Detect which cell encompasses the target text, then output its [x, y] center coordinate. 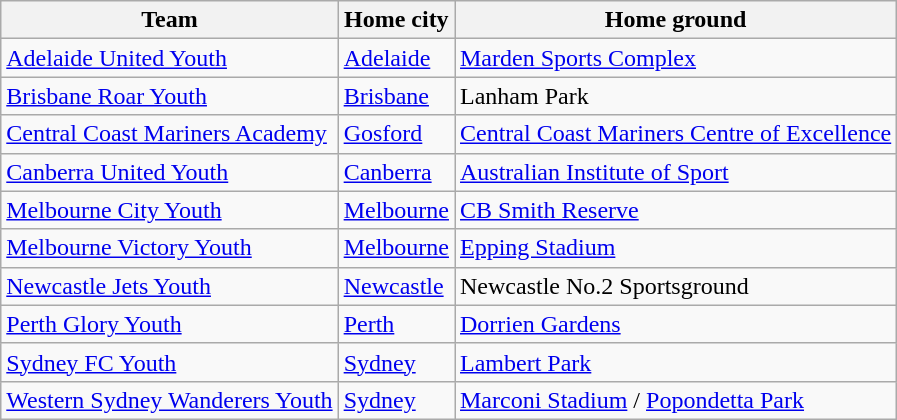
Brisbane Roar Youth [170, 96]
Melbourne Victory Youth [170, 248]
Perth [396, 324]
Perth Glory Youth [170, 324]
Adelaide [396, 58]
Canberra United Youth [170, 172]
Western Sydney Wanderers Youth [170, 400]
Newcastle [396, 286]
Marconi Stadium / Popondetta Park [675, 400]
Newcastle No.2 Sportsground [675, 286]
Melbourne City Youth [170, 210]
Marden Sports Complex [675, 58]
CB Smith Reserve [675, 210]
Newcastle Jets Youth [170, 286]
Team [170, 20]
Australian Institute of Sport [675, 172]
Brisbane [396, 96]
Home city [396, 20]
Epping Stadium [675, 248]
Lambert Park [675, 362]
Home ground [675, 20]
Central Coast Mariners Academy [170, 134]
Central Coast Mariners Centre of Excellence [675, 134]
Sydney FC Youth [170, 362]
Canberra [396, 172]
Adelaide United Youth [170, 58]
Gosford [396, 134]
Lanham Park [675, 96]
Dorrien Gardens [675, 324]
